Pinpoint the cell where the given text exists, returning its (X, Y) midpoint coordinate. 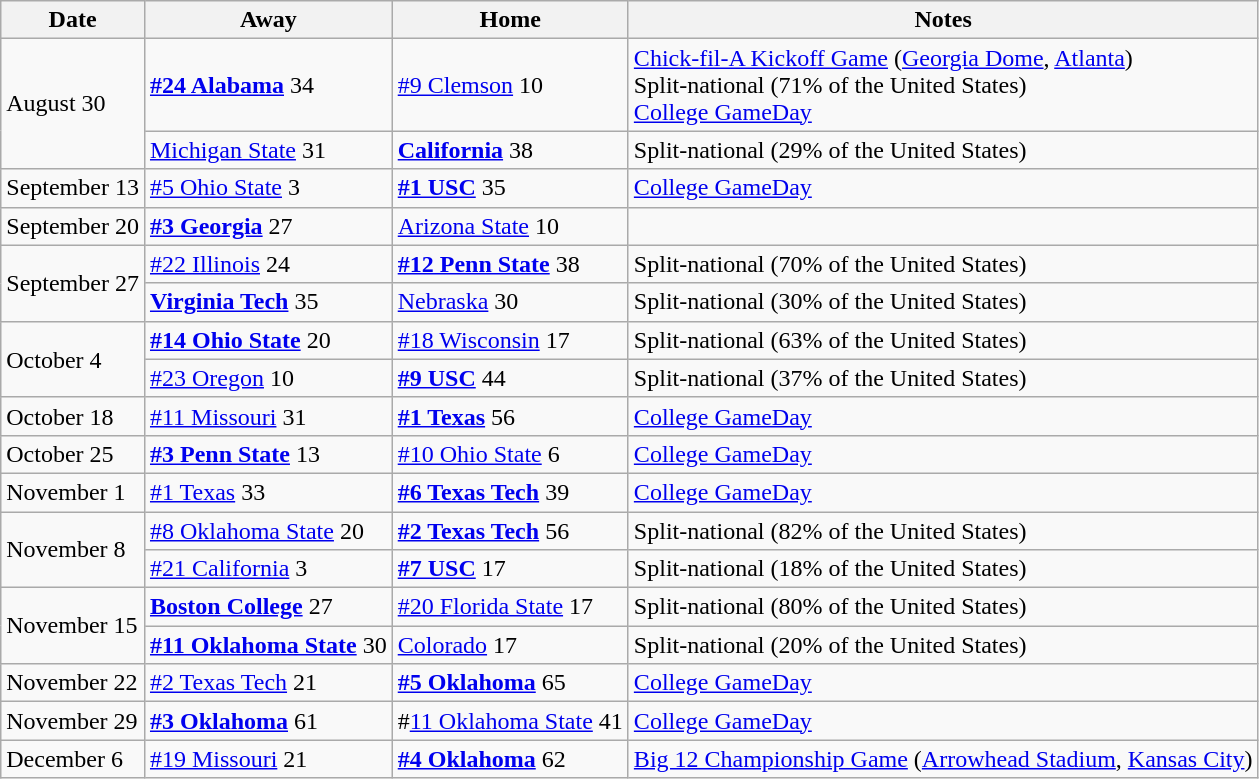
#22 Illinois 24 (268, 264)
#20 Florida State 17 (510, 607)
Nebraska 30 (510, 302)
#5 Ohio State 3 (268, 188)
Arizona State 10 (510, 226)
#3 Oklahoma 61 (268, 721)
September 20 (73, 226)
#9 USC 44 (510, 378)
#3 Georgia 27 (268, 226)
#14 Ohio State 20 (268, 340)
#8 Oklahoma State 20 (268, 531)
#12 Penn State 38 (510, 264)
December 6 (73, 759)
#10 Ohio State 6 (510, 454)
#1 Texas 56 (510, 416)
November 1 (73, 492)
#18 Wisconsin 17 (510, 340)
Split-national (18% of the United States) (943, 569)
#6 Texas Tech 39 (510, 492)
#11 Oklahoma State 41 (510, 721)
Split-national (37% of the United States) (943, 378)
November 29 (73, 721)
#1 USC 35 (510, 188)
#24 Alabama 34 (268, 85)
Big 12 Championship Game (Arrowhead Stadium, Kansas City) (943, 759)
November 8 (73, 550)
Split-national (29% of the United States) (943, 150)
Split-national (82% of the United States) (943, 531)
#19 Missouri 21 (268, 759)
#4 Oklahoma 62 (510, 759)
Split-national (30% of the United States) (943, 302)
#11 Oklahoma State 30 (268, 645)
October 18 (73, 416)
Notes (943, 20)
Split-national (20% of the United States) (943, 645)
#7 USC 17 (510, 569)
#11 Missouri 31 (268, 416)
Home (510, 20)
California 38 (510, 150)
October 4 (73, 359)
#3 Penn State 13 (268, 454)
Michigan State 31 (268, 150)
#9 Clemson 10 (510, 85)
August 30 (73, 104)
#5 Oklahoma 65 (510, 683)
Virginia Tech 35 (268, 302)
Away (268, 20)
#1 Texas 33 (268, 492)
Chick-fil-A Kickoff Game (Georgia Dome, Atlanta)Split-national (71% of the United States)College GameDay (943, 85)
September 13 (73, 188)
November 22 (73, 683)
#2 Texas Tech 56 (510, 531)
November 15 (73, 626)
Colorado 17 (510, 645)
#2 Texas Tech 21 (268, 683)
Split-national (80% of the United States) (943, 607)
Split-national (70% of the United States) (943, 264)
#23 Oregon 10 (268, 378)
Date (73, 20)
October 25 (73, 454)
Boston College 27 (268, 607)
#21 California 3 (268, 569)
Split-national (63% of the United States) (943, 340)
September 27 (73, 283)
